Locate the cell with the specified text and output its [X, Y] center coordinate. 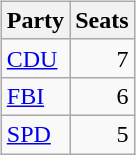
7 [102, 58]
SPD [35, 134]
Party [35, 20]
6 [102, 96]
5 [102, 134]
Seats [102, 20]
FBI [35, 96]
CDU [35, 58]
